Determine the (x, y) coordinate at the center of the cell enclosing the given text.  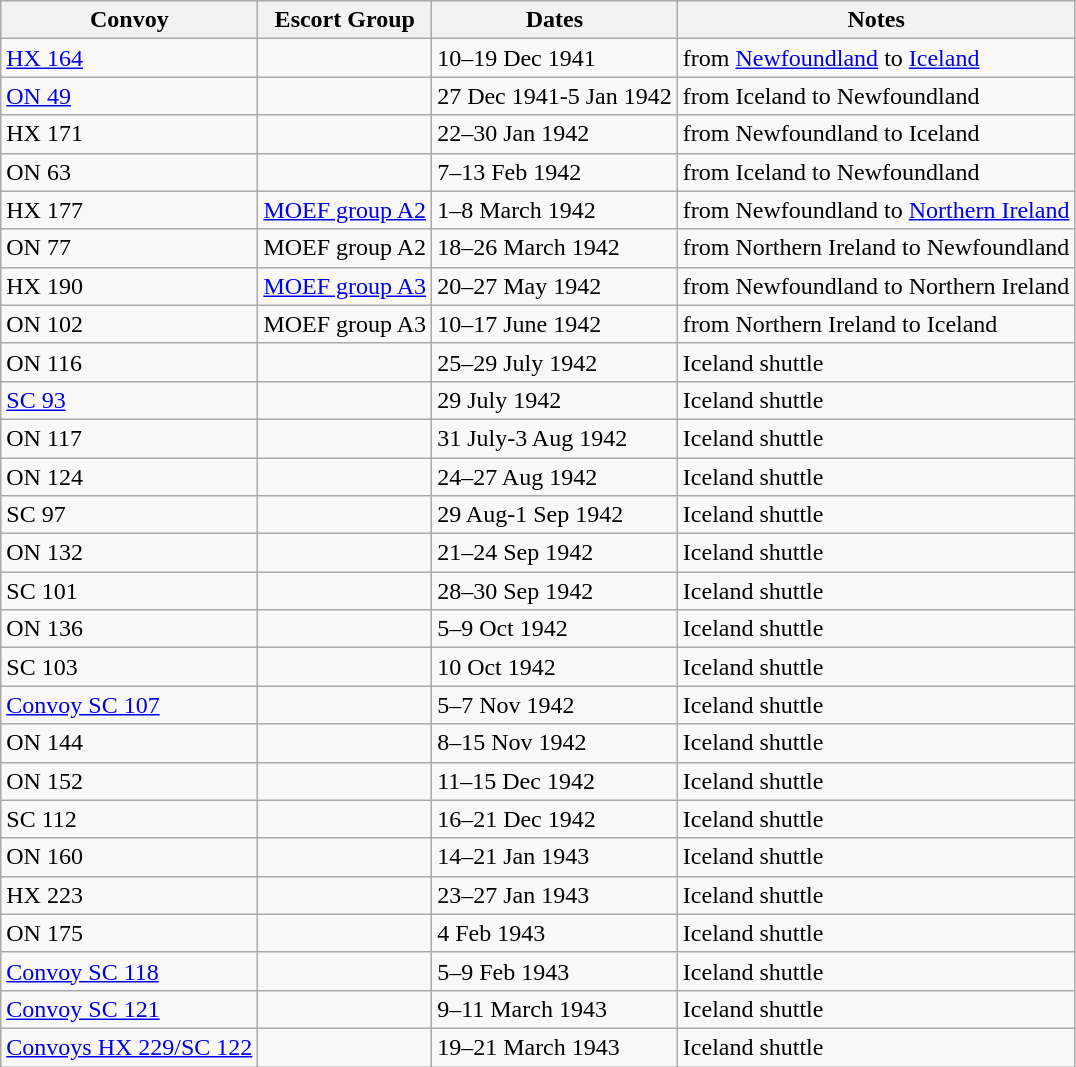
7–13 Feb 1942 (555, 172)
28–30 Sep 1942 (555, 591)
8–15 Nov 1942 (555, 743)
Notes (876, 20)
14–21 Jan 1943 (555, 857)
10 Oct 1942 (555, 667)
ON 136 (130, 629)
HX 177 (130, 210)
SC 93 (130, 400)
ON 49 (130, 96)
from Northern Ireland to Iceland (876, 324)
SC 112 (130, 819)
10–17 June 1942 (555, 324)
25–29 July 1942 (555, 362)
ON 175 (130, 933)
4 Feb 1943 (555, 933)
HX 190 (130, 286)
from Northern Ireland to Newfoundland (876, 248)
Dates (555, 20)
ON 116 (130, 362)
HX 171 (130, 134)
22–30 Jan 1942 (555, 134)
21–24 Sep 1942 (555, 553)
5–9 Oct 1942 (555, 629)
Convoy SC 107 (130, 705)
SC 103 (130, 667)
9–11 March 1943 (555, 1009)
HX 164 (130, 58)
5–7 Nov 1942 (555, 705)
20–27 May 1942 (555, 286)
18–26 March 1942 (555, 248)
Convoy SC 118 (130, 971)
Convoy SC 121 (130, 1009)
SC 97 (130, 515)
5–9 Feb 1943 (555, 971)
11–15 Dec 1942 (555, 781)
ON 152 (130, 781)
ON 63 (130, 172)
29 Aug-1 Sep 1942 (555, 515)
23–27 Jan 1943 (555, 895)
ON 144 (130, 743)
1–8 March 1942 (555, 210)
HX 223 (130, 895)
16–21 Dec 1942 (555, 819)
Escort Group (345, 20)
24–27 Aug 1942 (555, 477)
SC 101 (130, 591)
19–21 March 1943 (555, 1047)
ON 124 (130, 477)
Convoys HX 229/SC 122 (130, 1047)
ON 117 (130, 438)
ON 77 (130, 248)
ON 132 (130, 553)
27 Dec 1941-5 Jan 1942 (555, 96)
29 July 1942 (555, 400)
Convoy (130, 20)
ON 102 (130, 324)
31 July-3 Aug 1942 (555, 438)
10–19 Dec 1941 (555, 58)
ON 160 (130, 857)
